Search for the cell housing the specified text and yield its [X, Y] center coordinate. 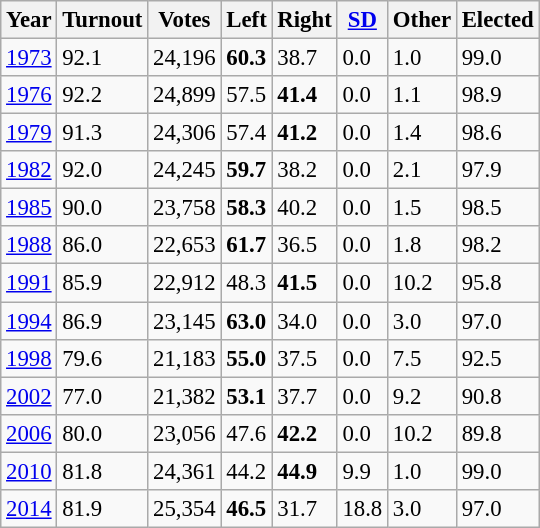
80.0 [102, 433]
41.5 [304, 283]
31.7 [304, 509]
1979 [29, 133]
38.7 [304, 58]
24,245 [184, 170]
SD [362, 20]
59.7 [246, 170]
1988 [29, 245]
Votes [184, 20]
22,912 [184, 283]
2014 [29, 509]
1994 [29, 321]
Elected [498, 20]
1.4 [422, 133]
22,653 [184, 245]
23,758 [184, 208]
1973 [29, 58]
79.6 [102, 358]
98.6 [498, 133]
1.5 [422, 208]
63.0 [246, 321]
41.2 [304, 133]
98.5 [498, 208]
38.2 [304, 170]
98.9 [498, 95]
57.5 [246, 95]
2006 [29, 433]
58.3 [246, 208]
37.5 [304, 358]
1.8 [422, 245]
Right [304, 20]
1998 [29, 358]
92.0 [102, 170]
41.4 [304, 95]
57.4 [246, 133]
85.9 [102, 283]
2.1 [422, 170]
89.8 [498, 433]
81.8 [102, 471]
23,056 [184, 433]
92.1 [102, 58]
44.2 [246, 471]
91.3 [102, 133]
36.5 [304, 245]
Year [29, 20]
97.9 [498, 170]
7.5 [422, 358]
90.0 [102, 208]
1991 [29, 283]
90.8 [498, 396]
25,354 [184, 509]
92.5 [498, 358]
61.7 [246, 245]
1.1 [422, 95]
1985 [29, 208]
48.3 [246, 283]
53.1 [246, 396]
23,145 [184, 321]
98.2 [498, 245]
24,899 [184, 95]
42.2 [304, 433]
34.0 [304, 321]
55.0 [246, 358]
Other [422, 20]
2010 [29, 471]
9.2 [422, 396]
1976 [29, 95]
37.7 [304, 396]
Left [246, 20]
77.0 [102, 396]
21,183 [184, 358]
86.9 [102, 321]
18.8 [362, 509]
24,306 [184, 133]
92.2 [102, 95]
81.9 [102, 509]
60.3 [246, 58]
40.2 [304, 208]
44.9 [304, 471]
21,382 [184, 396]
24,361 [184, 471]
86.0 [102, 245]
Turnout [102, 20]
9.9 [362, 471]
47.6 [246, 433]
95.8 [498, 283]
46.5 [246, 509]
1982 [29, 170]
2002 [29, 396]
24,196 [184, 58]
